Locate the cell with the specified text and output its (X, Y) center coordinate. 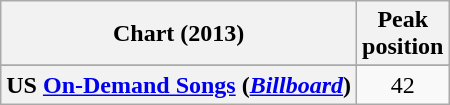
Chart (2013) (179, 34)
US On-Demand Songs (Billboard) (179, 85)
Peakposition (403, 34)
42 (403, 85)
